Find where the given text appears and provide that cell's center as (X, Y) coordinate. 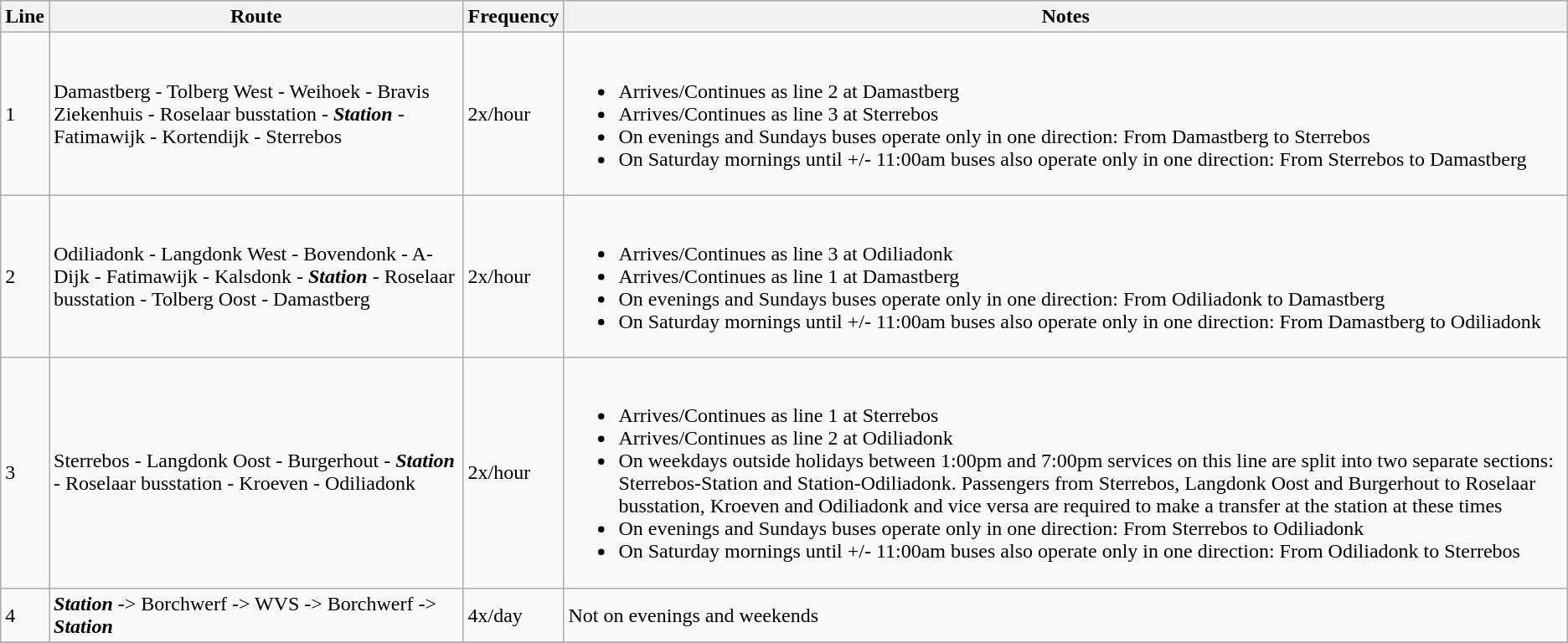
Not on evenings and weekends (1065, 615)
Route (255, 17)
2 (25, 276)
3 (25, 472)
1 (25, 114)
4x/day (513, 615)
Notes (1065, 17)
Frequency (513, 17)
4 (25, 615)
Odiliadonk - Langdonk West - Bovendonk - A-Dijk - Fatimawijk - Kalsdonk - Station - Roselaar busstation - Tolberg Oost - Damastberg (255, 276)
Sterrebos - Langdonk Oost - Burgerhout - Station - Roselaar busstation - Kroeven - Odiliadonk (255, 472)
Line (25, 17)
Station -> Borchwerf -> WVS -> Borchwerf -> Station (255, 615)
Damastberg - Tolberg West - Weihoek - Bravis Ziekenhuis - Roselaar busstation - Station - Fatimawijk - Kortendijk - Sterrebos (255, 114)
